Return the [x, y] coordinate for the center point of the cell that contains the specified text.  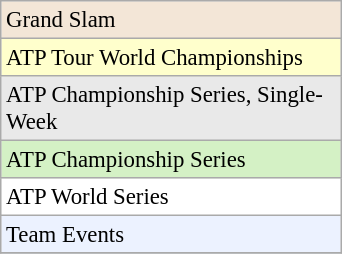
Team Events [171, 235]
ATP Championship Series [171, 160]
ATP Championship Series, Single-Week [171, 108]
ATP World Series [171, 197]
ATP Tour World Championships [171, 58]
Grand Slam [171, 20]
